Identify which cell holds the provided text, then report its (X, Y) central coordinate. 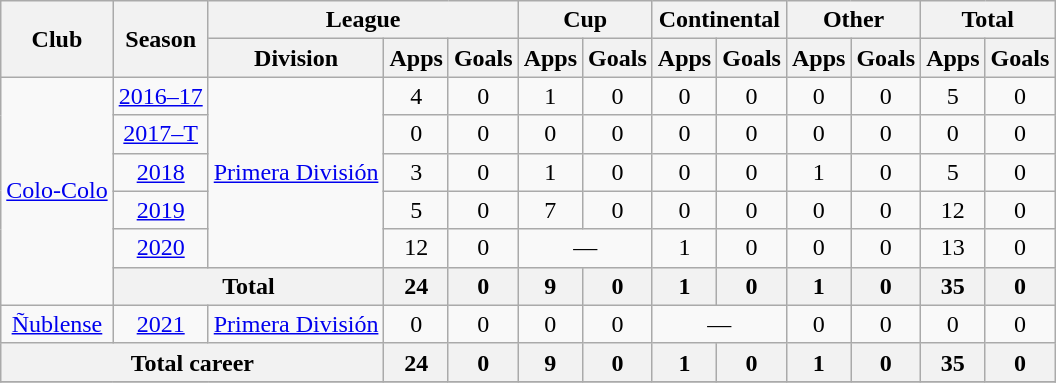
7 (550, 210)
Club (57, 39)
2016–17 (160, 96)
2019 (160, 210)
2018 (160, 172)
13 (953, 248)
Total career (192, 362)
Season (160, 39)
Continental (719, 20)
Other (853, 20)
League (363, 20)
Colo-Colo (57, 191)
3 (416, 172)
2017–T (160, 134)
4 (416, 96)
2021 (160, 324)
Division (296, 58)
2020 (160, 248)
Cup (585, 20)
Ñublense (57, 324)
